From the cell containing the given text, extract its center point as [x, y] coordinate. 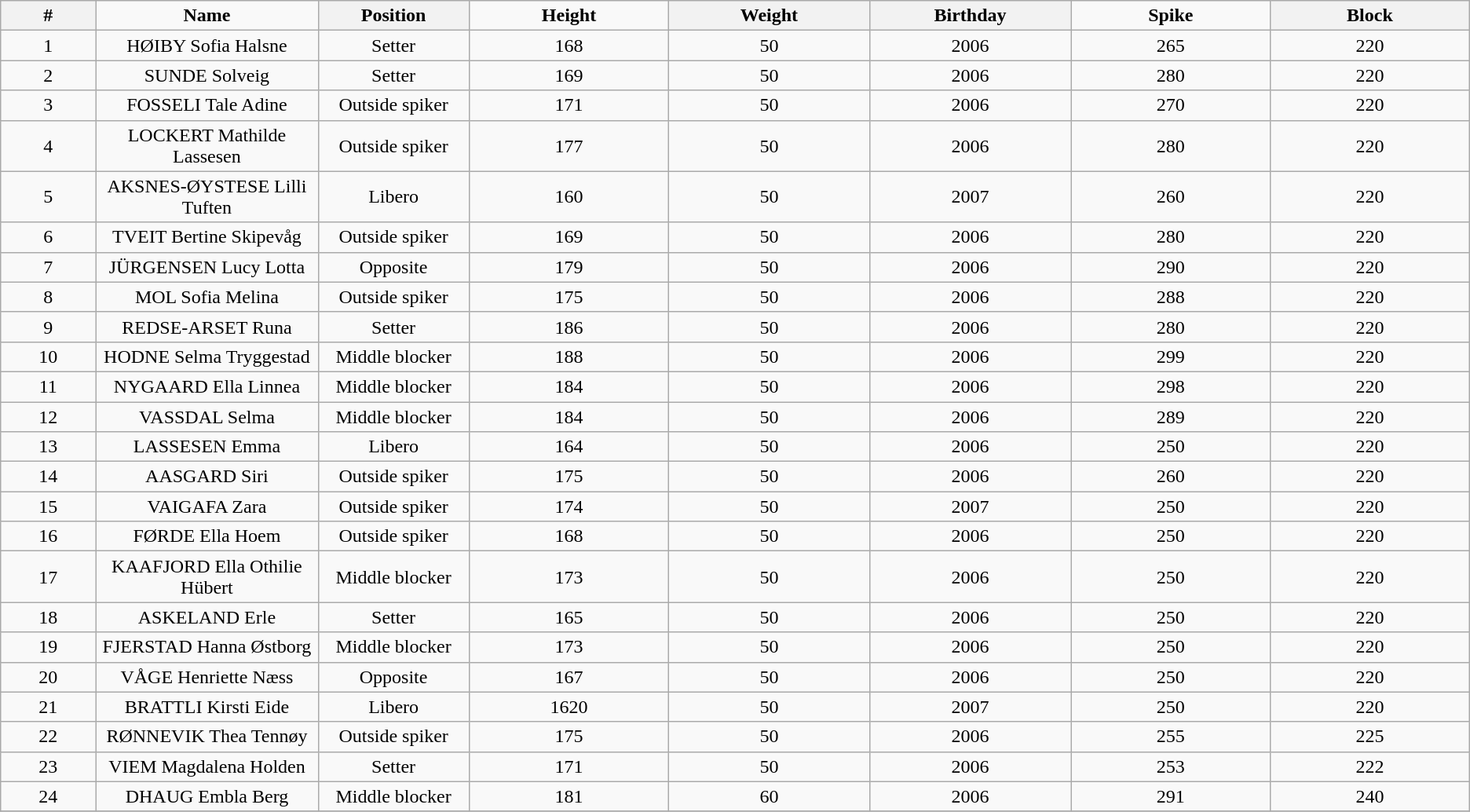
8 [49, 297]
188 [569, 357]
253 [1170, 766]
LASSESEN Emma [207, 447]
REDSE-ARSET Runa [207, 327]
KAAFJORD Ella Othilie Hübert [207, 576]
FOSSELI Tale Adine [207, 105]
181 [569, 796]
165 [569, 617]
255 [1170, 737]
HODNE Selma Tryggestad [207, 357]
VIEM Magdalena Holden [207, 766]
21 [49, 707]
JÜRGENSEN Lucy Lotta [207, 267]
9 [49, 327]
19 [49, 647]
17 [49, 576]
222 [1370, 766]
23 [49, 766]
2 [49, 75]
167 [569, 677]
Position [393, 16]
299 [1170, 357]
270 [1170, 105]
3 [49, 105]
10 [49, 357]
22 [49, 737]
164 [569, 447]
13 [49, 447]
1 [49, 46]
179 [569, 267]
6 [49, 237]
289 [1170, 417]
160 [569, 196]
VAIGAFA Zara [207, 507]
RØNNEVIK Thea Tennøy [207, 737]
TVEIT Bertine Skipevåg [207, 237]
1620 [569, 707]
Birthday [971, 16]
HØIBY Sofia Halsne [207, 46]
60 [770, 796]
24 [49, 796]
MOL Sofia Melina [207, 297]
FØRDE Ella Hoem [207, 536]
BRATTLI Kirsti Eide [207, 707]
VÅGE Henriette Næss [207, 677]
177 [569, 146]
Height [569, 16]
174 [569, 507]
NYGAARD Ella Linnea [207, 386]
11 [49, 386]
186 [569, 327]
290 [1170, 267]
240 [1370, 796]
VASSDAL Selma [207, 417]
ASKELAND Erle [207, 617]
20 [49, 677]
AASGARD Siri [207, 477]
265 [1170, 46]
Weight [770, 16]
DHAUG Embla Berg [207, 796]
16 [49, 536]
Name [207, 16]
# [49, 16]
Spike [1170, 16]
5 [49, 196]
FJERSTAD Hanna Østborg [207, 647]
15 [49, 507]
298 [1170, 386]
18 [49, 617]
4 [49, 146]
12 [49, 417]
225 [1370, 737]
LOCKERT Mathilde Lassesen [207, 146]
SUNDE Solveig [207, 75]
Block [1370, 16]
288 [1170, 297]
AKSNES-ØYSTESE Lilli Tuften [207, 196]
14 [49, 477]
7 [49, 267]
291 [1170, 796]
